Search for the cell housing the specified text and yield its [X, Y] center coordinate. 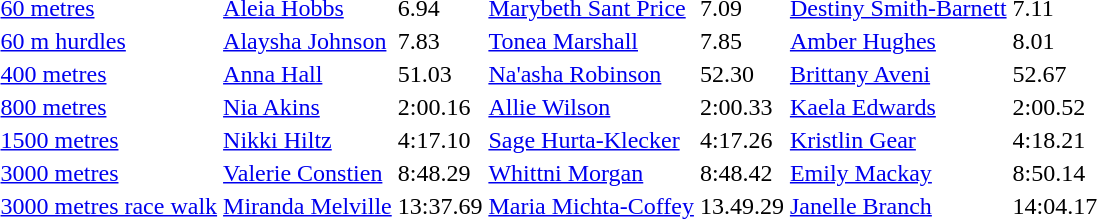
Nikki Hiltz [308, 140]
Kaela Edwards [898, 107]
7.85 [742, 41]
Nia Akins [308, 107]
8:48.29 [440, 173]
Na'asha Robinson [591, 74]
Allie Wilson [591, 107]
51.03 [440, 74]
Emily Mackay [898, 173]
Tonea Marshall [591, 41]
Amber Hughes [898, 41]
Brittany Aveni [898, 74]
Alaysha Johnson [308, 41]
8:48.42 [742, 173]
Anna Hall [308, 74]
Sage Hurta-Klecker [591, 140]
Kristlin Gear [898, 140]
Whittni Morgan [591, 173]
4:17.10 [440, 140]
52.30 [742, 74]
2:00.33 [742, 107]
Valerie Constien [308, 173]
4:17.26 [742, 140]
2:00.16 [440, 107]
7.83 [440, 41]
